Pinpoint the cell where the given text exists, returning its [X, Y] midpoint coordinate. 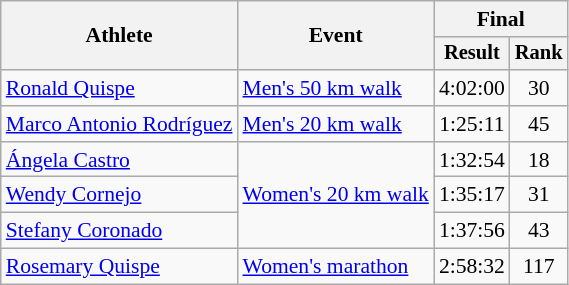
Athlete [120, 36]
Wendy Cornejo [120, 195]
4:02:00 [472, 88]
30 [539, 88]
Final [501, 19]
Ángela Castro [120, 160]
Ronald Quispe [120, 88]
Women's 20 km walk [335, 196]
Men's 50 km walk [335, 88]
43 [539, 231]
Women's marathon [335, 267]
2:58:32 [472, 267]
Rank [539, 54]
1:35:17 [472, 195]
Marco Antonio Rodríguez [120, 124]
1:25:11 [472, 124]
18 [539, 160]
45 [539, 124]
Rosemary Quispe [120, 267]
117 [539, 267]
31 [539, 195]
1:37:56 [472, 231]
Event [335, 36]
1:32:54 [472, 160]
Stefany Coronado [120, 231]
Men's 20 km walk [335, 124]
Result [472, 54]
